Return the (X, Y) coordinate for the center point of the cell that contains the specified text.  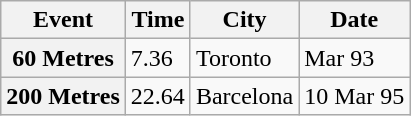
60 Metres (64, 58)
10 Mar 95 (354, 96)
Barcelona (244, 96)
Date (354, 20)
7.36 (158, 58)
Mar 93 (354, 58)
Toronto (244, 58)
City (244, 20)
Event (64, 20)
22.64 (158, 96)
Time (158, 20)
200 Metres (64, 96)
